Find where the given text appears and provide that cell's center as [X, Y] coordinate. 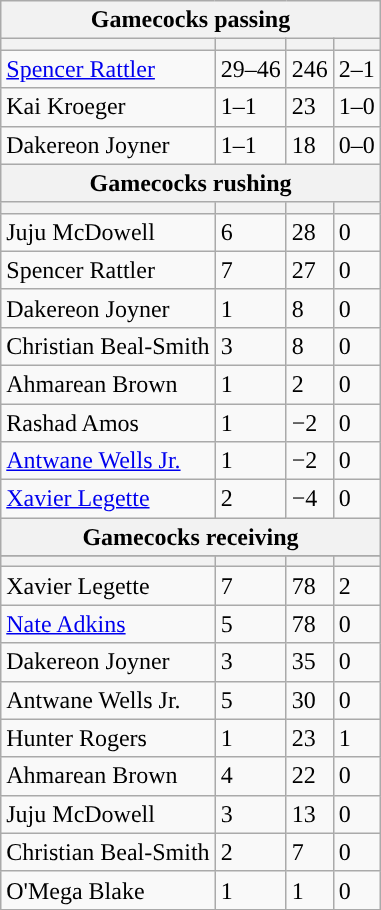
18 [310, 145]
6 [250, 232]
13 [310, 814]
Gamecocks receiving [191, 537]
0–0 [356, 145]
29–46 [250, 69]
22 [310, 776]
Kai Kroeger [108, 107]
Rashad Amos [108, 423]
246 [310, 69]
28 [310, 232]
Gamecocks rushing [191, 183]
2–1 [356, 69]
1–0 [356, 107]
4 [250, 776]
30 [310, 700]
O'Mega Blake [108, 890]
Hunter Rogers [108, 738]
−4 [310, 499]
27 [310, 270]
Gamecocks passing [191, 20]
35 [310, 662]
Nate Adkins [108, 624]
